Pinpoint the cell where the given text exists, returning its (X, Y) midpoint coordinate. 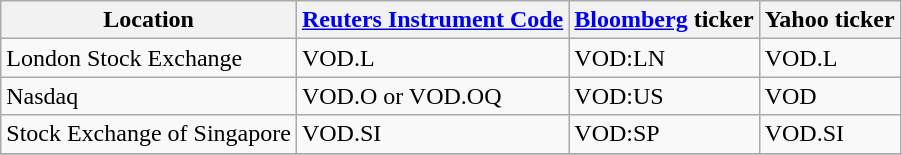
Stock Exchange of Singapore (149, 134)
Yahoo ticker (830, 20)
Reuters Instrument Code (432, 20)
Nasdaq (149, 96)
Bloomberg ticker (664, 20)
Location (149, 20)
VOD.O or VOD.OQ (432, 96)
VOD:LN (664, 58)
VOD:US (664, 96)
VOD (830, 96)
London Stock Exchange (149, 58)
VOD:SP (664, 134)
